For the text-containing cell, return its midpoint in [X, Y] coordinate format. 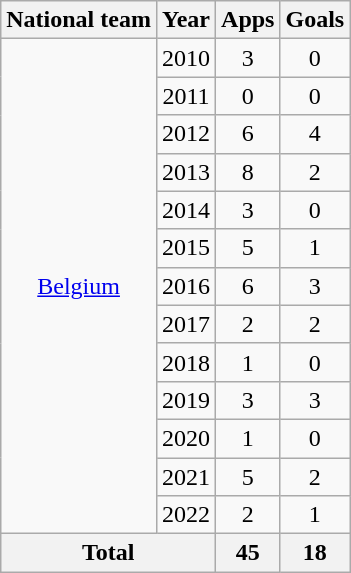
Year [186, 20]
Total [108, 553]
2012 [186, 134]
2011 [186, 96]
2015 [186, 248]
Belgium [79, 286]
2018 [186, 362]
8 [248, 172]
2022 [186, 515]
National team [79, 20]
4 [315, 134]
2017 [186, 324]
Goals [315, 20]
45 [248, 553]
2016 [186, 286]
Apps [248, 20]
2013 [186, 172]
2020 [186, 438]
2021 [186, 477]
2014 [186, 210]
18 [315, 553]
2019 [186, 400]
2010 [186, 58]
